Output the [X, Y] coordinate of the center of the cell containing the given text.  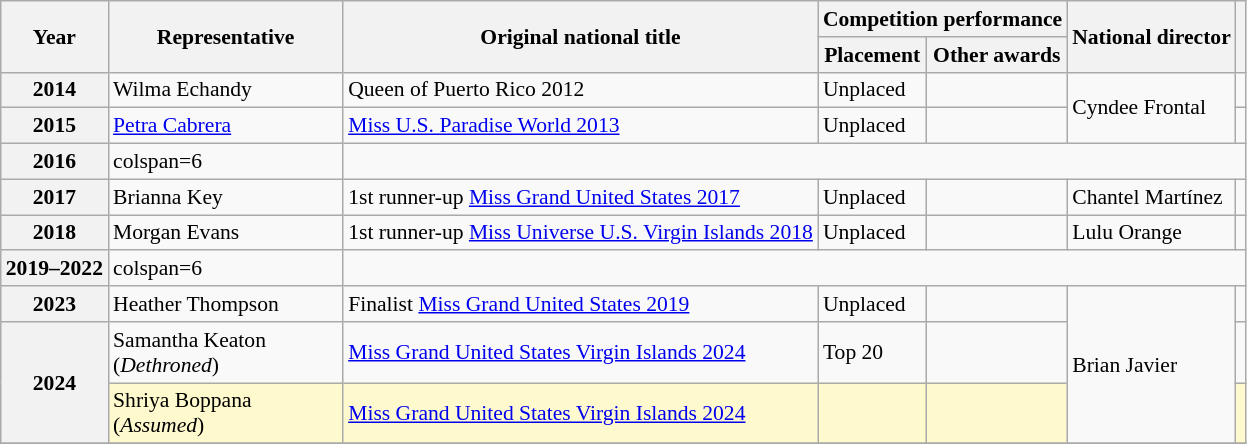
1st runner-up Miss Universe U.S. Virgin Islands 2018 [580, 233]
Placement [872, 55]
Representative [226, 36]
1st runner-up Miss Grand United States 2017 [580, 197]
2017 [54, 197]
Miss U.S. Paradise World 2013 [580, 126]
Queen of Puerto Rico 2012 [580, 90]
Shriya Boppana (Assumed) [226, 414]
Brianna Key [226, 197]
Other awards [996, 55]
Brian Javier [1152, 365]
Samantha Keaton (Dethroned) [226, 352]
Lulu Orange [1152, 233]
2023 [54, 304]
Wilma Echandy [226, 90]
Finalist Miss Grand United States 2019 [580, 304]
Top 20 [872, 352]
Year [54, 36]
National director [1152, 36]
2019–2022 [54, 269]
2024 [54, 383]
2016 [54, 162]
2014 [54, 90]
Competition performance [942, 19]
Heather Thompson [226, 304]
2015 [54, 126]
Morgan Evans [226, 233]
Cyndee Frontal [1152, 108]
Chantel Martínez [1152, 197]
Original national title [580, 36]
2018 [54, 233]
Petra Cabrera [226, 126]
